From the cell containing the given text, extract its center point as (X, Y) coordinate. 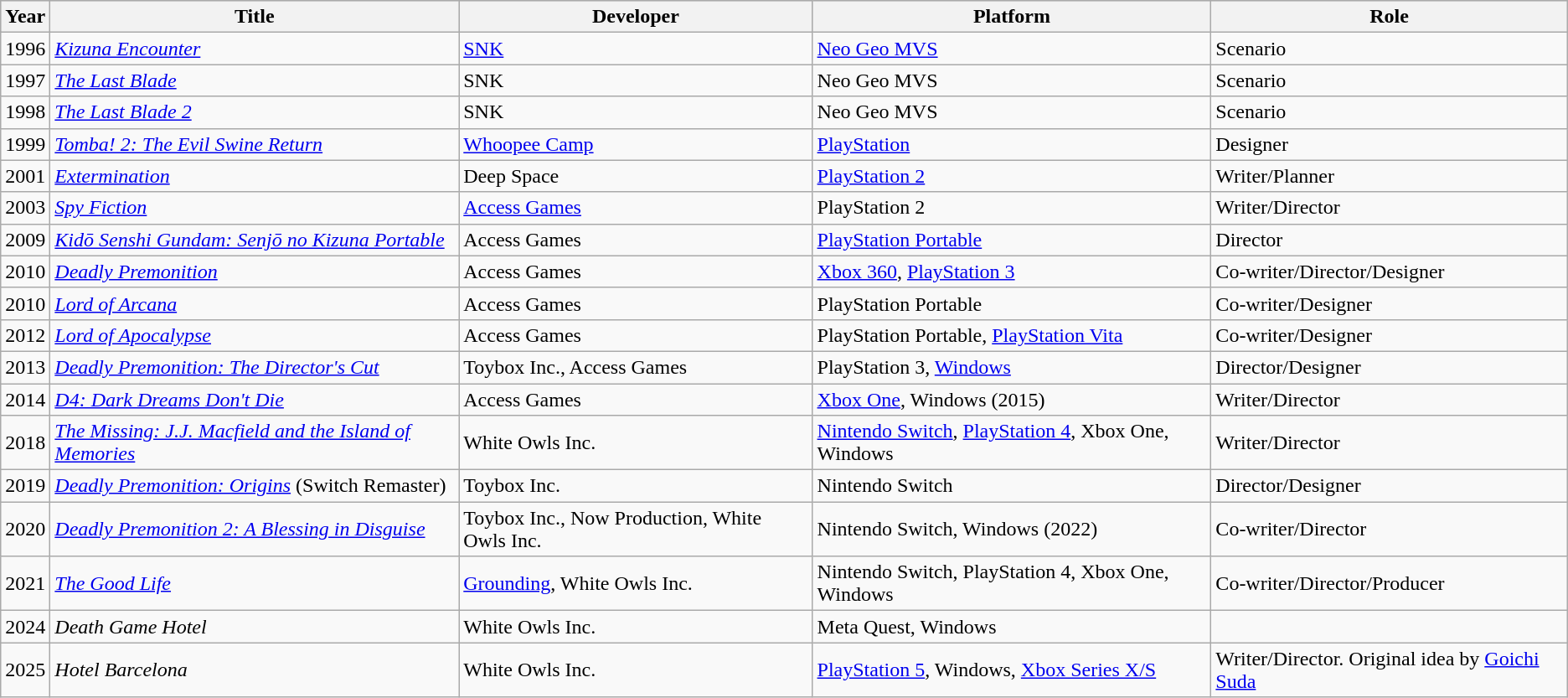
Tomba! 2: The Evil Swine Return (255, 144)
Nintendo Switch (1012, 486)
The Last Blade 2 (255, 112)
Death Game Hotel (255, 627)
Writer/Planner (1389, 176)
2012 (25, 335)
D4: Dark Dreams Don't Die (255, 400)
Kizuna Encounter (255, 49)
2013 (25, 367)
Nintendo Switch, Windows (2022) (1012, 530)
Kidō Senshi Gundam: Senjō no Kizuna Portable (255, 240)
Deadly Premonition: The Director's Cut (255, 367)
2003 (25, 208)
PlayStation Portable, PlayStation Vita (1012, 335)
Grounding, White Owls Inc. (636, 583)
2018 (25, 442)
Extermination (255, 176)
2001 (25, 176)
1999 (25, 144)
2020 (25, 530)
Deadly Premonition (255, 271)
Toybox Inc., Access Games (636, 367)
Deadly Premonition 2: A Blessing in Disguise (255, 530)
1998 (25, 112)
Hotel Barcelona (255, 670)
Meta Quest, Windows (1012, 627)
PlayStation 5, Windows, Xbox Series X/S (1012, 670)
Writer/Director. Original idea by Goichi Suda (1389, 670)
Platform (1012, 17)
The Last Blade (255, 80)
The Missing: J.J. Macfield and the Island of Memories (255, 442)
Title (255, 17)
Co-writer/Director/Designer (1389, 271)
2021 (25, 583)
2019 (25, 486)
Deep Space (636, 176)
2025 (25, 670)
2014 (25, 400)
Lord of Apocalypse (255, 335)
Director (1389, 240)
Year (25, 17)
Xbox One, Windows (2015) (1012, 400)
Co-writer/Director (1389, 530)
2009 (25, 240)
Lord of Arcana (255, 303)
Deadly Premonition: Origins (Switch Remaster) (255, 486)
The Good Life (255, 583)
1997 (25, 80)
1996 (25, 49)
PlayStation 3, Windows (1012, 367)
Role (1389, 17)
Developer (636, 17)
2024 (25, 627)
Xbox 360, PlayStation 3 (1012, 271)
Toybox Inc., Now Production, White Owls Inc. (636, 530)
Toybox Inc. (636, 486)
PlayStation (1012, 144)
Designer (1389, 144)
Co-writer/Director/Producer (1389, 583)
Whoopee Camp (636, 144)
Spy Fiction (255, 208)
